For the text-containing cell, return its midpoint in [X, Y] coordinate format. 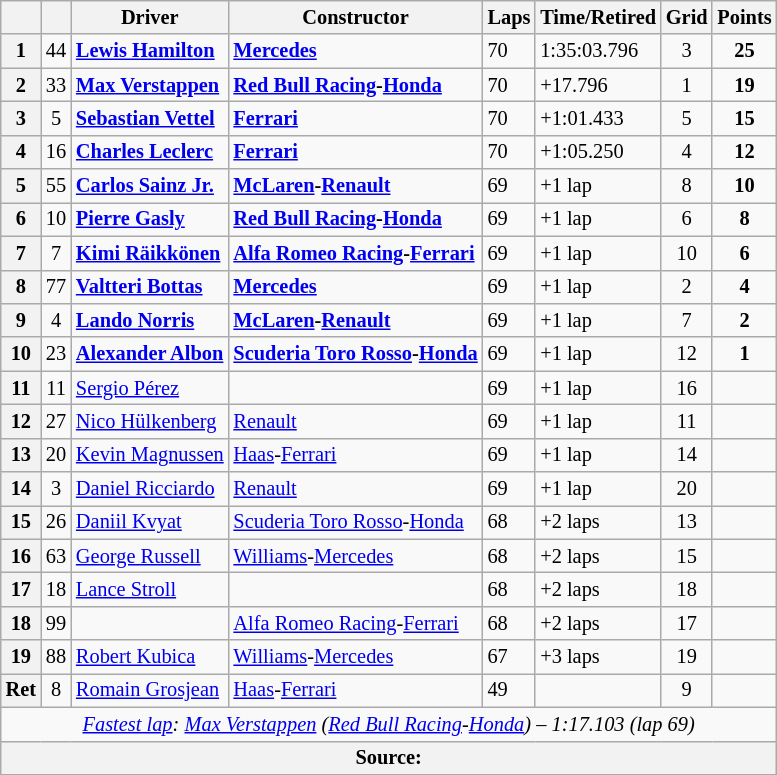
Daniel Ricciardo [150, 489]
Constructor [356, 17]
33 [56, 85]
Daniil Kvyat [150, 522]
George Russell [150, 556]
Kevin Magnussen [150, 455]
Ret [21, 690]
Alexander Albon [150, 354]
Robert Kubica [150, 657]
Lance Stroll [150, 589]
1:35:03.796 [598, 51]
+1:05.250 [598, 152]
25 [744, 51]
Points [744, 17]
26 [56, 522]
Sebastian Vettel [150, 118]
+1:01.433 [598, 118]
Lando Norris [150, 320]
Time/Retired [598, 17]
Romain Grosjean [150, 690]
63 [56, 556]
Source: [389, 758]
Nico Hülkenberg [150, 421]
Lewis Hamilton [150, 51]
99 [56, 623]
49 [510, 690]
44 [56, 51]
Fastest lap: Max Verstappen (Red Bull Racing-Honda) – 1:17.103 (lap 69) [389, 724]
+3 laps [598, 657]
67 [510, 657]
Max Verstappen [150, 85]
Kimi Räikkönen [150, 253]
88 [56, 657]
Valtteri Bottas [150, 287]
Carlos Sainz Jr. [150, 186]
Charles Leclerc [150, 152]
55 [56, 186]
Pierre Gasly [150, 219]
Laps [510, 17]
23 [56, 354]
Sergio Pérez [150, 388]
Driver [150, 17]
Grid [687, 17]
77 [56, 287]
+17.796 [598, 85]
27 [56, 421]
